Detect which cell encompasses the target text, then output its (X, Y) center coordinate. 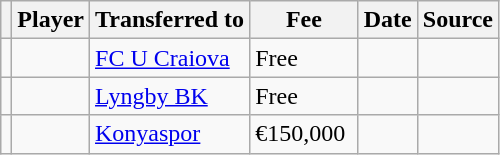
Transferred to (170, 20)
Fee (304, 20)
FC U Craiova (170, 58)
€150,000 (304, 134)
Konyaspor (170, 134)
Date (388, 20)
Source (458, 20)
Lyngby BK (170, 96)
Player (51, 20)
